Detect which cell encompasses the target text, then output its (x, y) center coordinate. 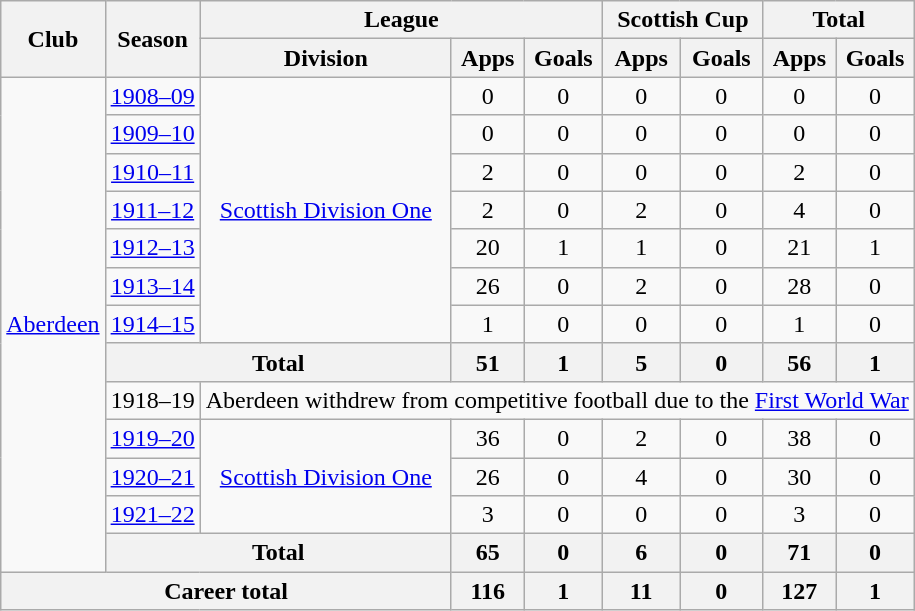
1919–20 (152, 438)
6 (642, 553)
1921–22 (152, 515)
1918–19 (152, 400)
Club (53, 39)
28 (800, 286)
5 (642, 362)
1908–09 (152, 96)
Division (326, 58)
1913–14 (152, 286)
21 (800, 248)
Aberdeen (53, 324)
30 (800, 477)
1909–10 (152, 134)
51 (488, 362)
127 (800, 591)
1911–12 (152, 210)
11 (642, 591)
League (401, 20)
1910–11 (152, 172)
1912–13 (152, 248)
Season (152, 39)
116 (488, 591)
1920–21 (152, 477)
36 (488, 438)
56 (800, 362)
Career total (226, 591)
Aberdeen withdrew from competitive football due to the First World War (557, 400)
71 (800, 553)
Scottish Cup (683, 20)
65 (488, 553)
20 (488, 248)
38 (800, 438)
1914–15 (152, 324)
